Scan for the cell matching the given text and deliver its [x, y] coordinate at center. 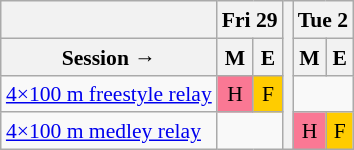
Fri 29 [250, 20]
Tue 2 [323, 20]
Session → [109, 56]
4×100 m freestyle relay [109, 94]
4×100 m medley relay [109, 130]
